Extract the [X, Y] coordinate from the center of the cell holding the provided text.  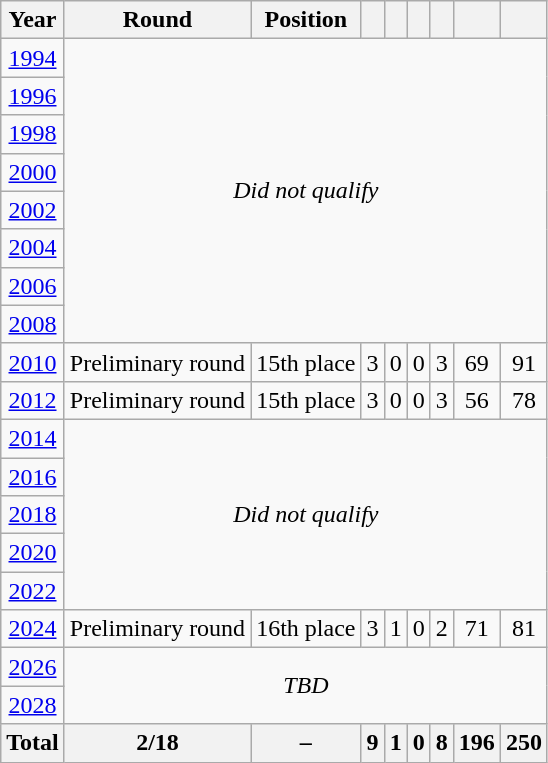
2000 [33, 172]
2020 [33, 553]
196 [476, 743]
2024 [33, 629]
Position [306, 20]
2012 [33, 400]
81 [524, 629]
9 [372, 743]
78 [524, 400]
250 [524, 743]
2016 [33, 477]
2006 [33, 286]
Total [33, 743]
2014 [33, 438]
56 [476, 400]
1994 [33, 58]
Round [157, 20]
2/18 [157, 743]
69 [476, 362]
TBD [306, 686]
2026 [33, 667]
8 [442, 743]
2010 [33, 362]
2028 [33, 705]
Year [33, 20]
16th place [306, 629]
2018 [33, 515]
2008 [33, 324]
71 [476, 629]
1998 [33, 134]
2002 [33, 210]
2 [442, 629]
– [306, 743]
2004 [33, 248]
1996 [33, 96]
91 [524, 362]
2022 [33, 591]
